Search for the cell housing the specified text and yield its [X, Y] center coordinate. 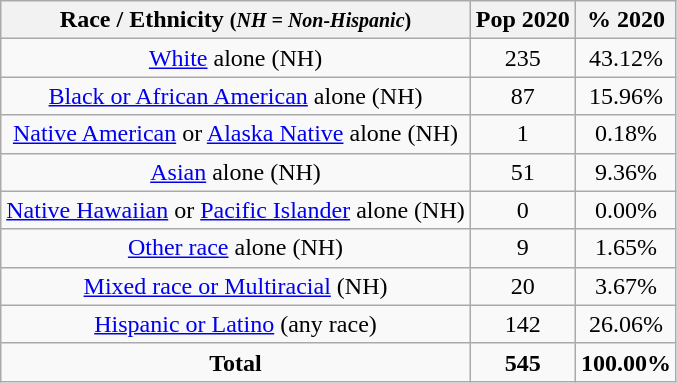
142 [522, 324]
87 [522, 96]
1 [522, 134]
545 [522, 362]
43.12% [626, 58]
Total [236, 362]
26.06% [626, 324]
0.18% [626, 134]
Mixed race or Multiracial (NH) [236, 286]
Other race alone (NH) [236, 248]
Black or African American alone (NH) [236, 96]
15.96% [626, 96]
% 2020 [626, 20]
100.00% [626, 362]
20 [522, 286]
235 [522, 58]
3.67% [626, 286]
9.36% [626, 172]
9 [522, 248]
White alone (NH) [236, 58]
Asian alone (NH) [236, 172]
1.65% [626, 248]
0 [522, 210]
Hispanic or Latino (any race) [236, 324]
Native American or Alaska Native alone (NH) [236, 134]
Race / Ethnicity (NH = Non-Hispanic) [236, 20]
51 [522, 172]
Pop 2020 [522, 20]
Native Hawaiian or Pacific Islander alone (NH) [236, 210]
0.00% [626, 210]
